Scan for the cell matching the given text and deliver its (x, y) coordinate at center. 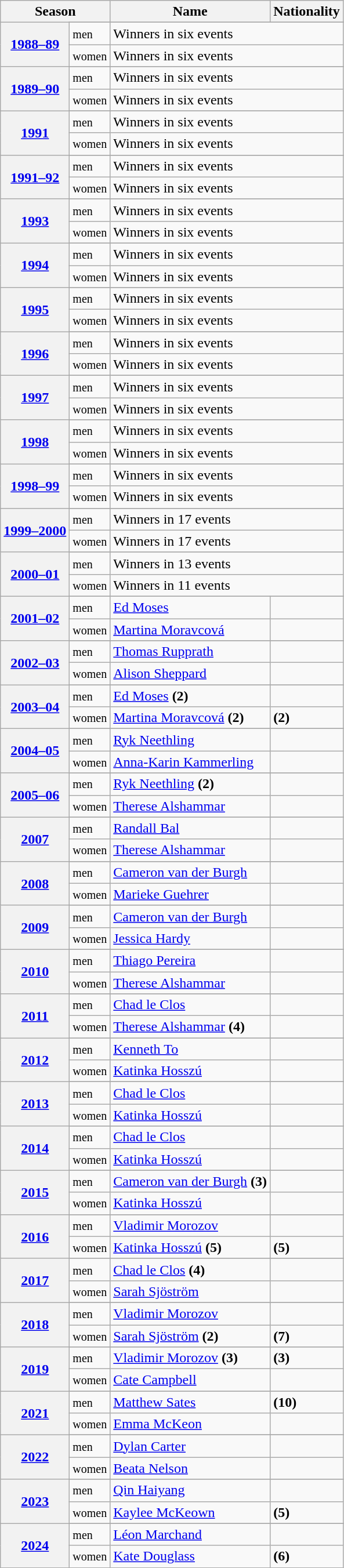
Kate Douglass (190, 1556)
2004–05 (35, 751)
Martina Moravcová (2) (190, 718)
Kenneth To (190, 1049)
Cameron van der Burgh (3) (190, 1181)
Jessica Hardy (190, 938)
1994 (35, 265)
Ed Moses (2) (190, 696)
2024 (35, 1545)
(3) (307, 1358)
Martina Moravcová (190, 629)
Randall Bal (190, 828)
Katinka Hosszú (5) (190, 1247)
2012 (35, 1060)
(10) (307, 1402)
Therese Alshammar (4) (190, 1027)
1998–99 (35, 486)
2023 (35, 1501)
Marieke Guehrer (190, 894)
2021 (35, 1413)
2013 (35, 1104)
1998 (35, 442)
1988–89 (35, 45)
Thomas Rupprath (190, 652)
Anna-Karin Kammerling (190, 762)
2016 (35, 1236)
2011 (35, 1016)
1991 (35, 133)
2007 (35, 839)
Emma McKeon (190, 1424)
2019 (35, 1369)
2008 (35, 883)
Cate Campbell (190, 1380)
1991–92 (35, 177)
Ryk Neethling (190, 740)
1996 (35, 354)
2002–03 (35, 663)
2017 (35, 1280)
2010 (35, 971)
Winners in 13 events (227, 563)
Name (190, 12)
1989–90 (35, 89)
Alison Sheppard (190, 674)
Dylan Carter (190, 1446)
(7) (307, 1335)
(2) (307, 718)
2001–02 (35, 618)
2014 (35, 1148)
1993 (35, 221)
1995 (35, 310)
2018 (35, 1324)
1999–2000 (35, 530)
2003–04 (35, 707)
Thiago Pereira (190, 960)
Season (56, 12)
Kaylee McKeown (190, 1512)
2022 (35, 1457)
Winners in 11 events (227, 585)
Ryk Neethling (2) (190, 784)
(6) (307, 1556)
Léon Marchand (190, 1534)
2015 (35, 1192)
Sarah Sjöström (190, 1291)
2009 (35, 927)
1997 (35, 398)
Qin Haiyang (190, 1490)
2000–01 (35, 574)
Sarah Sjöström (2) (190, 1335)
Ed Moses (190, 607)
Vladimir Morozov (3) (190, 1358)
2005–06 (35, 795)
Beata Nelson (190, 1468)
Nationality (307, 12)
Matthew Sates (190, 1402)
Chad le Clos (4) (190, 1269)
